Determine the (X, Y) coordinate at the center of the cell enclosing the given text.  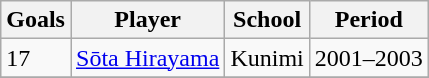
Sōta Hirayama (147, 58)
School (267, 20)
Player (147, 20)
Goals (36, 20)
17 (36, 58)
2001–2003 (368, 58)
Kunimi (267, 58)
Period (368, 20)
